Return [X, Y] of the center of cell containing provided text 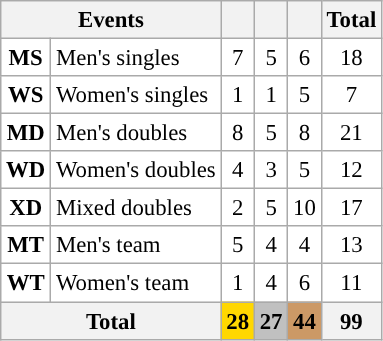
Men's singles [136, 58]
18 [351, 58]
Women's doubles [136, 170]
Events [111, 20]
10 [304, 208]
WS [26, 95]
Mixed doubles [136, 208]
11 [351, 283]
WD [26, 170]
Women's singles [136, 95]
Men's team [136, 245]
Women's team [136, 283]
XD [26, 208]
13 [351, 245]
28 [238, 321]
2 [238, 208]
3 [270, 170]
21 [351, 133]
MS [26, 58]
12 [351, 170]
MT [26, 245]
MD [26, 133]
44 [304, 321]
Men's doubles [136, 133]
WT [26, 283]
17 [351, 208]
99 [351, 321]
27 [270, 321]
